Determine the (x, y) coordinate at the center of the cell enclosing the given text.  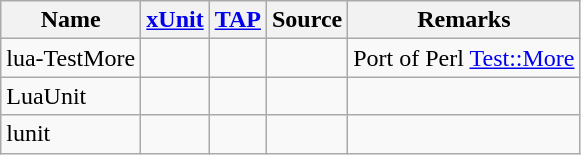
Source (306, 20)
lunit (71, 134)
lua-TestMore (71, 58)
xUnit (175, 20)
Remarks (464, 20)
Port of Perl Test::More (464, 58)
TAP (238, 20)
LuaUnit (71, 96)
Name (71, 20)
